Extract the (X, Y) coordinate from the center of the cell holding the provided text.  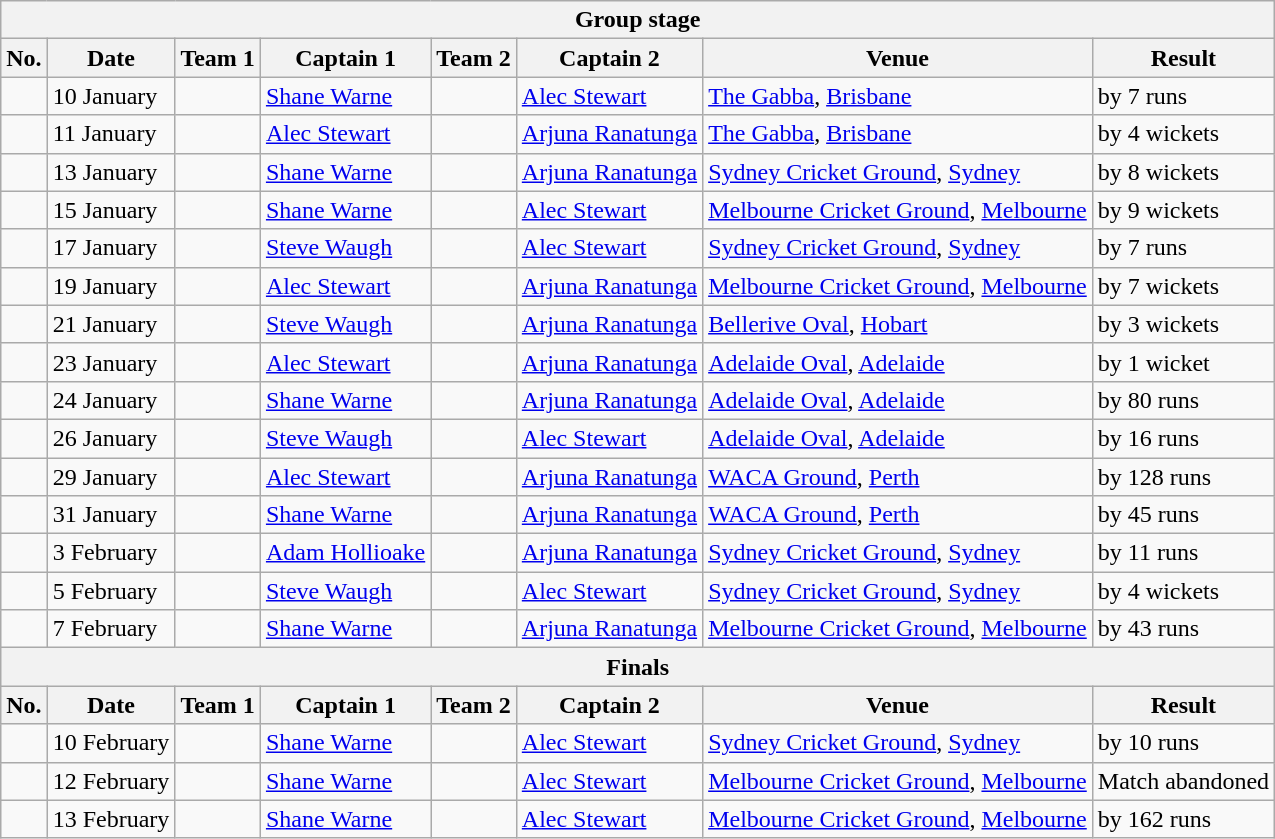
by 162 runs (1183, 819)
23 January (111, 362)
19 January (111, 286)
by 8 wickets (1183, 172)
10 February (111, 743)
Group stage (638, 20)
26 January (111, 438)
13 January (111, 172)
Bellerive Oval, Hobart (898, 324)
by 16 runs (1183, 438)
17 January (111, 248)
by 7 wickets (1183, 286)
29 January (111, 477)
by 45 runs (1183, 515)
by 128 runs (1183, 477)
10 January (111, 96)
11 January (111, 134)
by 9 wickets (1183, 210)
by 10 runs (1183, 743)
5 February (111, 591)
by 80 runs (1183, 400)
13 February (111, 819)
31 January (111, 515)
7 February (111, 629)
by 1 wicket (1183, 362)
Match abandoned (1183, 781)
by 3 wickets (1183, 324)
by 11 runs (1183, 553)
Adam Hollioake (345, 553)
21 January (111, 324)
15 January (111, 210)
Finals (638, 667)
by 43 runs (1183, 629)
3 February (111, 553)
12 February (111, 781)
24 January (111, 400)
